Locate the cell with the specified text and output its (x, y) center coordinate. 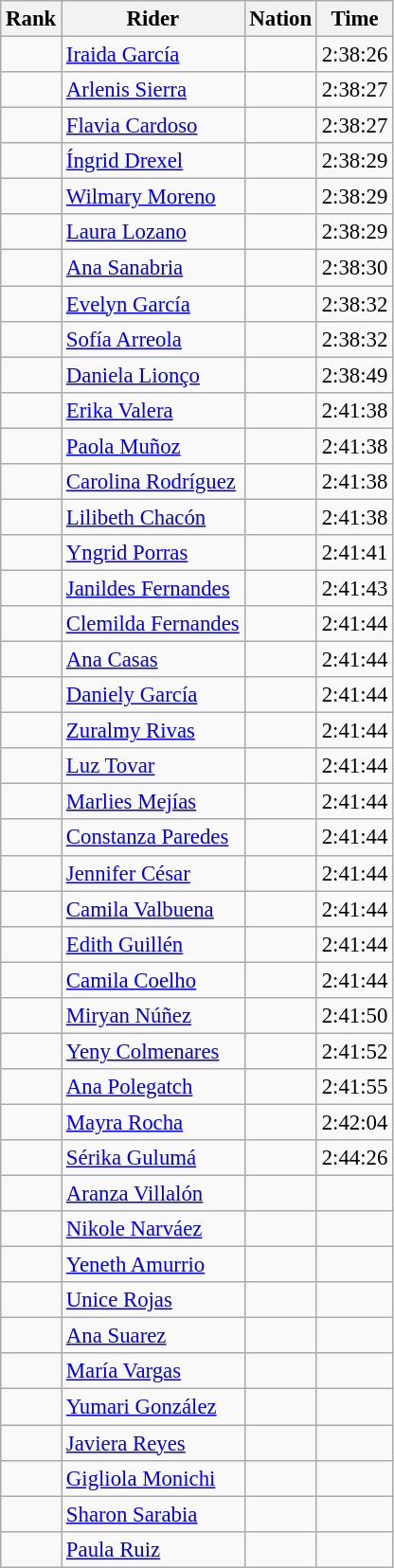
Carolina Rodríguez (153, 482)
Edith Guillén (153, 944)
Yeny Colmenares (153, 1051)
Paola Muñoz (153, 446)
Lilibeth Chacón (153, 517)
Yngrid Porras (153, 553)
Ana Casas (153, 660)
2:41:43 (354, 588)
Ana Suarez (153, 1336)
Nikole Narváez (153, 1229)
Rider (153, 19)
2:41:52 (354, 1051)
Yeneth Amurrio (153, 1265)
Unice Rojas (153, 1300)
Jennifer César (153, 873)
María Vargas (153, 1372)
Sharon Sarabia (153, 1514)
Javiera Reyes (153, 1443)
Rank (31, 19)
Flavia Cardoso (153, 126)
2:44:26 (354, 1158)
Luz Tovar (153, 766)
Erika Valera (153, 410)
Daniely García (153, 695)
Arlenis Sierra (153, 90)
Time (354, 19)
Sofía Arreola (153, 339)
2:41:55 (354, 1087)
Yumari González (153, 1407)
2:38:30 (354, 268)
Íngrid Drexel (153, 161)
Iraida García (153, 55)
2:38:26 (354, 55)
Miryan Núñez (153, 1016)
Sérika Gulumá (153, 1158)
Evelyn García (153, 304)
Zuralmy Rivas (153, 731)
Aranza Villalón (153, 1194)
Ana Polegatch (153, 1087)
Marlies Mejías (153, 802)
Laura Lozano (153, 232)
Nation (280, 19)
Mayra Rocha (153, 1122)
Camila Valbuena (153, 909)
Wilmary Moreno (153, 197)
2:41:50 (354, 1016)
Paula Ruiz (153, 1549)
Janildes Fernandes (153, 588)
Gigliola Monichi (153, 1478)
2:38:49 (354, 375)
2:41:41 (354, 553)
Ana Sanabria (153, 268)
Constanza Paredes (153, 838)
Daniela Lionço (153, 375)
Clemilda Fernandes (153, 624)
2:42:04 (354, 1122)
Camila Coelho (153, 980)
